Determine the [X, Y] coordinate at the center of the cell enclosing the given text.  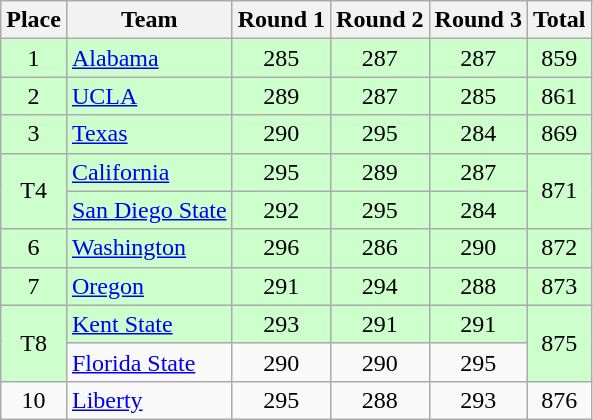
859 [559, 58]
Oregon [149, 286]
Kent State [149, 324]
875 [559, 343]
Florida State [149, 362]
California [149, 172]
San Diego State [149, 210]
Round 2 [380, 20]
Liberty [149, 400]
872 [559, 248]
3 [34, 134]
UCLA [149, 96]
294 [380, 286]
Team [149, 20]
292 [281, 210]
6 [34, 248]
Place [34, 20]
871 [559, 191]
T4 [34, 191]
Alabama [149, 58]
869 [559, 134]
7 [34, 286]
861 [559, 96]
Washington [149, 248]
Round 1 [281, 20]
286 [380, 248]
876 [559, 400]
296 [281, 248]
1 [34, 58]
873 [559, 286]
2 [34, 96]
Total [559, 20]
Round 3 [478, 20]
Texas [149, 134]
T8 [34, 343]
10 [34, 400]
